Locate the cell with the specified text and output its (x, y) center coordinate. 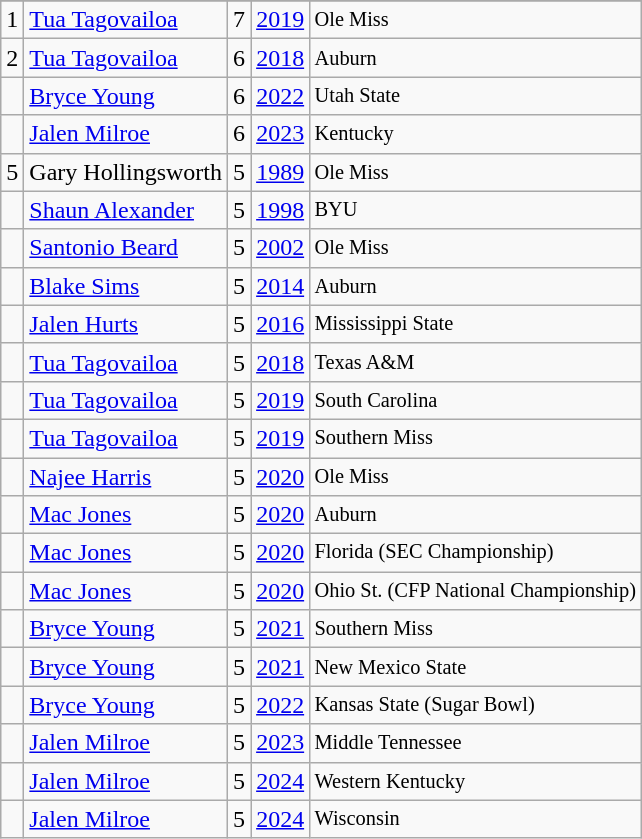
2014 (280, 286)
Kansas State (Sugar Bowl) (476, 705)
New Mexico State (476, 667)
Jalen Hurts (126, 324)
Gary Hollingsworth (126, 172)
2 (12, 58)
Kentucky (476, 134)
Utah State (476, 96)
1 (12, 20)
Texas A&M (476, 362)
2016 (280, 324)
BYU (476, 210)
2002 (280, 248)
Najee Harris (126, 477)
Santonio Beard (126, 248)
South Carolina (476, 400)
Mississippi State (476, 324)
Middle Tennessee (476, 743)
Florida (SEC Championship) (476, 553)
1998 (280, 210)
Western Kentucky (476, 781)
Wisconsin (476, 819)
Shaun Alexander (126, 210)
1989 (280, 172)
Blake Sims (126, 286)
7 (240, 20)
Ohio St. (CFP National Championship) (476, 591)
